Find where the given text appears and provide that cell's center as [x, y] coordinate. 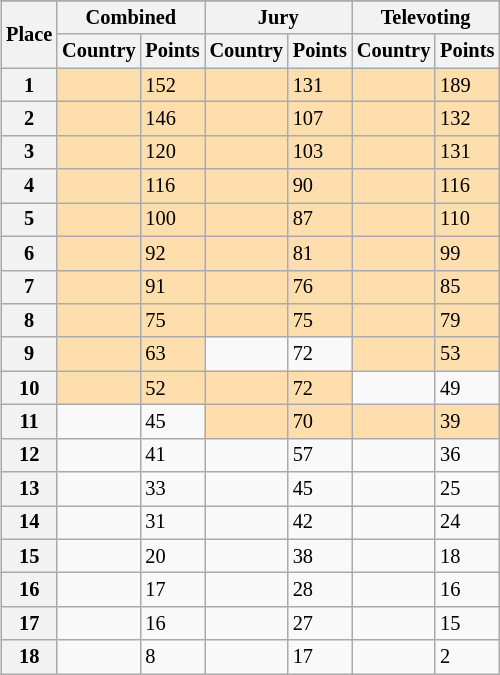
24 [467, 523]
28 [320, 590]
Place [29, 34]
9 [29, 354]
76 [320, 287]
38 [320, 556]
20 [172, 556]
6 [29, 253]
13 [29, 489]
79 [467, 321]
33 [172, 489]
110 [467, 220]
132 [467, 119]
87 [320, 220]
36 [467, 455]
81 [320, 253]
100 [172, 220]
12 [29, 455]
31 [172, 523]
3 [29, 152]
99 [467, 253]
39 [467, 422]
Combined [130, 18]
70 [320, 422]
Jury [278, 18]
5 [29, 220]
4 [29, 186]
57 [320, 455]
11 [29, 422]
42 [320, 523]
7 [29, 287]
91 [172, 287]
1 [29, 85]
63 [172, 354]
27 [320, 624]
53 [467, 354]
14 [29, 523]
85 [467, 287]
52 [172, 388]
41 [172, 455]
146 [172, 119]
189 [467, 85]
90 [320, 186]
120 [172, 152]
Televoting [426, 18]
49 [467, 388]
92 [172, 253]
152 [172, 85]
103 [320, 152]
107 [320, 119]
25 [467, 489]
10 [29, 388]
